Return [X, Y] of the center of cell containing provided text 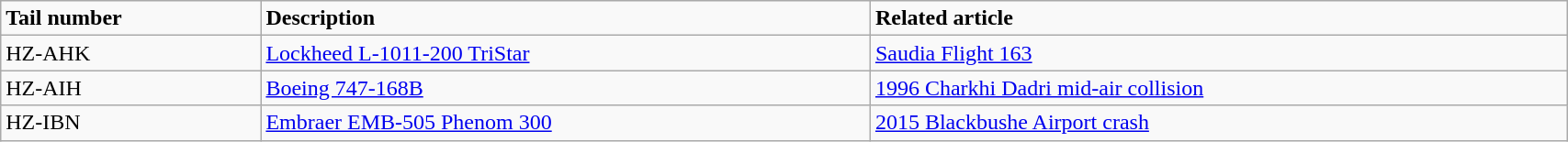
Saudia Flight 163 [1218, 53]
HZ-AHK [130, 53]
1996 Charkhi Dadri mid-air collision [1218, 88]
Lockheed L-1011-200 TriStar [566, 53]
Tail number [130, 18]
2015 Blackbushe Airport crash [1218, 123]
Related article [1218, 18]
Boeing 747-168B [566, 88]
HZ-IBN [130, 123]
Embraer EMB-505 Phenom 300 [566, 123]
Description [566, 18]
HZ-AIH [130, 88]
